Scan for the cell matching the given text and deliver its [x, y] coordinate at center. 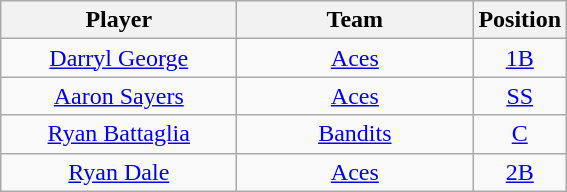
Player [119, 20]
Team [355, 20]
1B [520, 58]
Ryan Dale [119, 172]
Position [520, 20]
Darryl George [119, 58]
Bandits [355, 134]
C [520, 134]
SS [520, 96]
2B [520, 172]
Aaron Sayers [119, 96]
Ryan Battaglia [119, 134]
